For the text-containing cell, return its midpoint in [x, y] coordinate format. 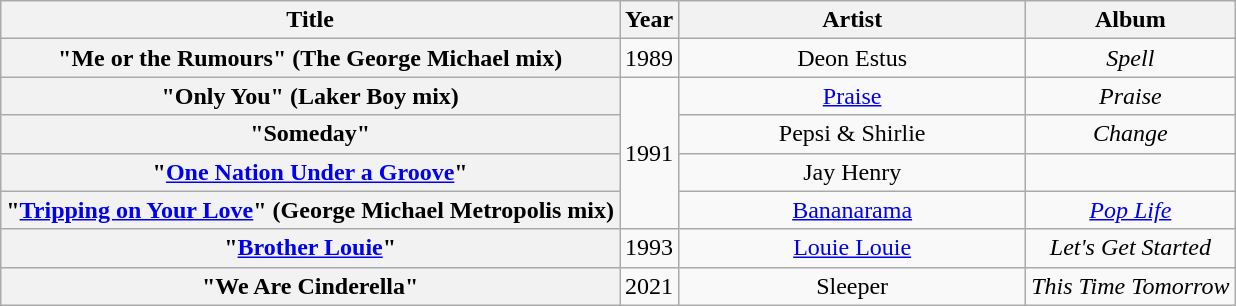
Pop Life [1130, 210]
1991 [650, 153]
Pepsi & Shirlie [852, 134]
2021 [650, 286]
"We Are Cinderella" [310, 286]
Deon Estus [852, 58]
"One Nation Under a Groove" [310, 172]
Spell [1130, 58]
Artist [852, 20]
This Time Tomorrow [1130, 286]
"Me or the Rumours" (The George Michael mix) [310, 58]
Album [1130, 20]
"Brother Louie" [310, 248]
1993 [650, 248]
"Tripping on Your Love" (George Michael Metropolis mix) [310, 210]
Bananarama [852, 210]
1989 [650, 58]
"Someday" [310, 134]
Louie Louie [852, 248]
Change [1130, 134]
Let's Get Started [1130, 248]
Jay Henry [852, 172]
"Only You" (Laker Boy mix) [310, 96]
Year [650, 20]
Title [310, 20]
Sleeper [852, 286]
